Locate the cell with the specified text and output its (x, y) center coordinate. 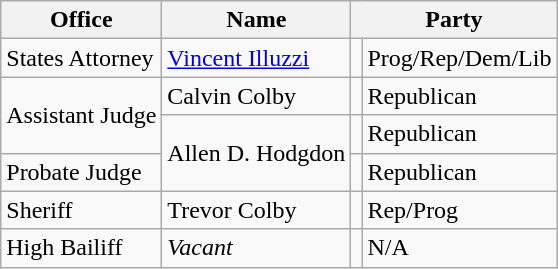
High Bailiff (82, 248)
Office (82, 20)
Name (256, 20)
Vacant (256, 248)
Probate Judge (82, 172)
Party (454, 20)
Prog/Rep/Dem/Lib (460, 58)
Vincent Illuzzi (256, 58)
Rep/Prog (460, 210)
Assistant Judge (82, 115)
Allen D. Hodgdon (256, 153)
States Attorney (82, 58)
Trevor Colby (256, 210)
Calvin Colby (256, 96)
Sheriff (82, 210)
N/A (460, 248)
